Locate the cell with the specified text and output its [x, y] center coordinate. 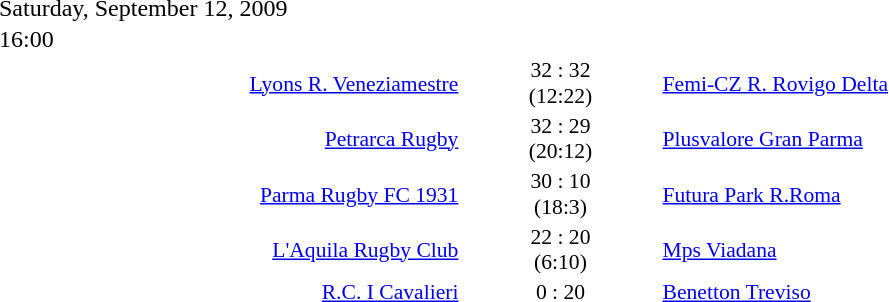
30 : 10(18:3) [560, 194]
32 : 29(20:12) [560, 139]
22 : 20(6:10) [560, 249]
32 : 32(12:22) [560, 83]
